Output the (x, y) coordinate of the center of the cell containing the given text.  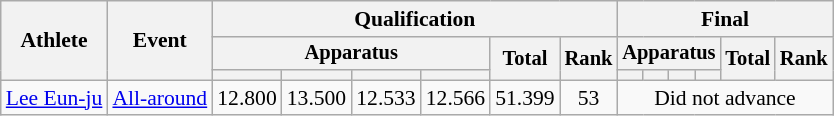
12.566 (456, 98)
Athlete (54, 40)
12.533 (386, 98)
Qualification (414, 19)
13.500 (316, 98)
Lee Eun-ju (54, 98)
All-around (160, 98)
Final (724, 19)
12.800 (246, 98)
53 (589, 98)
51.399 (524, 98)
Event (160, 40)
Did not advance (724, 98)
